Output the [x, y] coordinate of the center of the cell containing the given text.  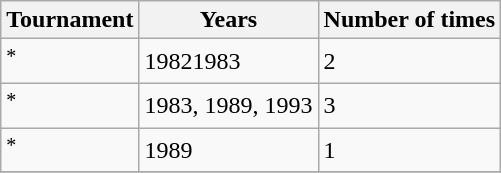
Tournament [70, 20]
3 [410, 106]
Years [228, 20]
2 [410, 62]
19821983 [228, 62]
Number of times [410, 20]
1 [410, 150]
1989 [228, 150]
1983, 1989, 1993 [228, 106]
